Determine the [x, y] coordinate at the center of the cell enclosing the given text.  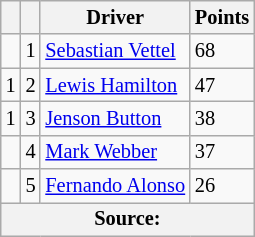
Driver [115, 17]
2 [31, 85]
Sebastian Vettel [115, 51]
3 [31, 118]
38 [222, 118]
26 [222, 186]
Fernando Alonso [115, 186]
Points [222, 17]
Source: [128, 219]
Jenson Button [115, 118]
Lewis Hamilton [115, 85]
4 [31, 152]
Mark Webber [115, 152]
37 [222, 152]
5 [31, 186]
47 [222, 85]
68 [222, 51]
